Extract the [x, y] coordinate from the center of the cell holding the provided text.  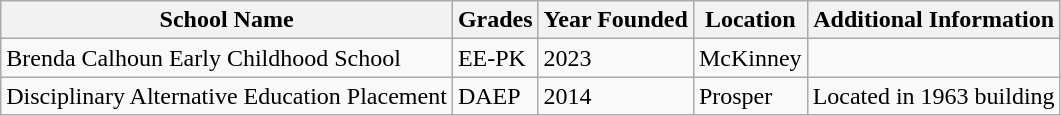
Location [750, 20]
Disciplinary Alternative Education Placement [227, 96]
DAEP [495, 96]
School Name [227, 20]
Grades [495, 20]
Prosper [750, 96]
Year Founded [616, 20]
Located in 1963 building [934, 96]
2023 [616, 58]
2014 [616, 96]
Brenda Calhoun Early Childhood School [227, 58]
Additional Information [934, 20]
EE-PK [495, 58]
McKinney [750, 58]
